Scan for the cell matching the given text and deliver its [X, Y] coordinate at center. 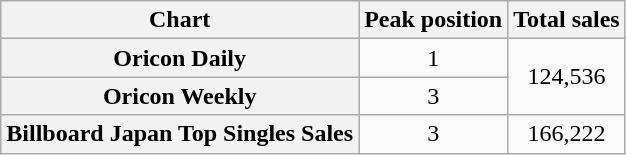
Chart [180, 20]
124,536 [567, 77]
166,222 [567, 134]
Oricon Weekly [180, 96]
Billboard Japan Top Singles Sales [180, 134]
Peak position [434, 20]
Oricon Daily [180, 58]
1 [434, 58]
Total sales [567, 20]
